Scan for the cell matching the given text and deliver its [x, y] coordinate at center. 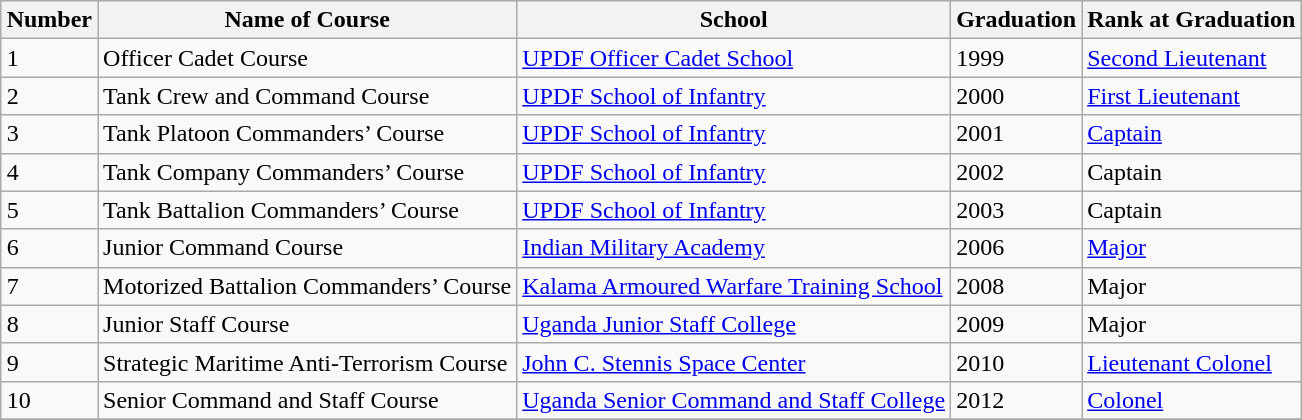
Motorized Battalion Commanders’ Course [308, 286]
Uganda Senior Command and Staff College [734, 400]
2008 [1016, 286]
1 [49, 58]
2002 [1016, 172]
John C. Stennis Space Center [734, 362]
First Lieutenant [1192, 96]
Name of Course [308, 20]
Tank Crew and Command Course [308, 96]
10 [49, 400]
8 [49, 324]
Tank Battalion Commanders’ Course [308, 210]
Second Lieutenant [1192, 58]
Strategic Maritime Anti-Terrorism Course [308, 362]
Kalama Armoured Warfare Training School [734, 286]
7 [49, 286]
Uganda Junior Staff College [734, 324]
5 [49, 210]
9 [49, 362]
Lieutenant Colonel [1192, 362]
2003 [1016, 210]
2009 [1016, 324]
Junior Staff Course [308, 324]
1999 [1016, 58]
2001 [1016, 134]
4 [49, 172]
2010 [1016, 362]
Number [49, 20]
Indian Military Academy [734, 248]
Tank Platoon Commanders’ Course [308, 134]
School [734, 20]
3 [49, 134]
Graduation [1016, 20]
Tank Company Commanders’ Course [308, 172]
UPDF Officer Cadet School [734, 58]
Colonel [1192, 400]
2012 [1016, 400]
2006 [1016, 248]
Rank at Graduation [1192, 20]
Senior Command and Staff Course [308, 400]
6 [49, 248]
Officer Cadet Course [308, 58]
2 [49, 96]
2000 [1016, 96]
Junior Command Course [308, 248]
